Capture the cell that displays the provided text and extract its (X, Y) central coordinate. 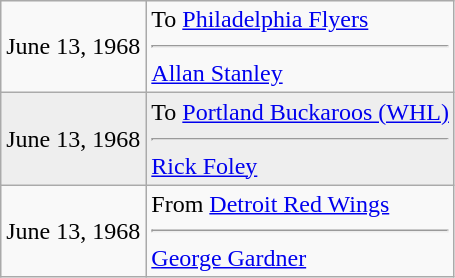
To Portland Buckaroos (WHL)Rick Foley (300, 139)
To Philadelphia FlyersAllan Stanley (300, 47)
From Detroit Red WingsGeorge Gardner (300, 231)
